Identify which cell holds the provided text, then report its [x, y] central coordinate. 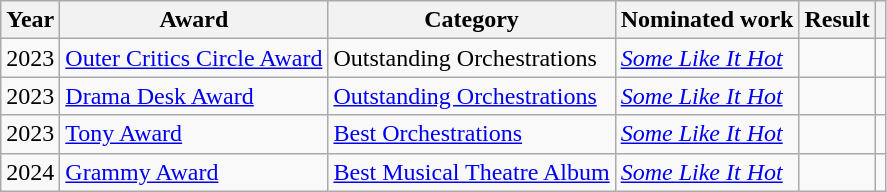
Outer Critics Circle Award [194, 58]
Grammy Award [194, 172]
Best Musical Theatre Album [472, 172]
Year [30, 20]
2024 [30, 172]
Drama Desk Award [194, 96]
Category [472, 20]
Result [837, 20]
Best Orchestrations [472, 134]
Award [194, 20]
Tony Award [194, 134]
Nominated work [707, 20]
